Output the (x, y) coordinate of the center of the cell containing the given text.  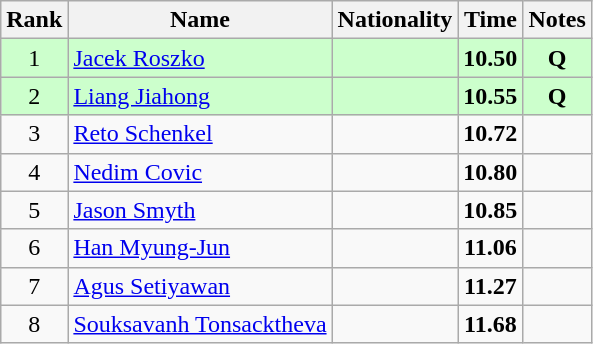
10.50 (490, 58)
Time (490, 20)
11.06 (490, 248)
Rank (34, 20)
11.68 (490, 324)
Nedim Covic (200, 172)
5 (34, 210)
Jason Smyth (200, 210)
8 (34, 324)
Reto Schenkel (200, 134)
10.85 (490, 210)
7 (34, 286)
Notes (557, 20)
11.27 (490, 286)
Name (200, 20)
10.72 (490, 134)
Han Myung-Jun (200, 248)
6 (34, 248)
Agus Setiyawan (200, 286)
3 (34, 134)
Liang Jiahong (200, 96)
10.55 (490, 96)
Jacek Roszko (200, 58)
Souksavanh Tonsacktheva (200, 324)
10.80 (490, 172)
4 (34, 172)
2 (34, 96)
1 (34, 58)
Nationality (395, 20)
